Capture the cell that displays the provided text and extract its (X, Y) central coordinate. 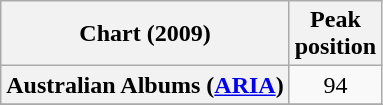
Chart (2009) (145, 34)
94 (335, 85)
Australian Albums (ARIA) (145, 85)
Peakposition (335, 34)
